Locate the cell with the specified text and output its [X, Y] center coordinate. 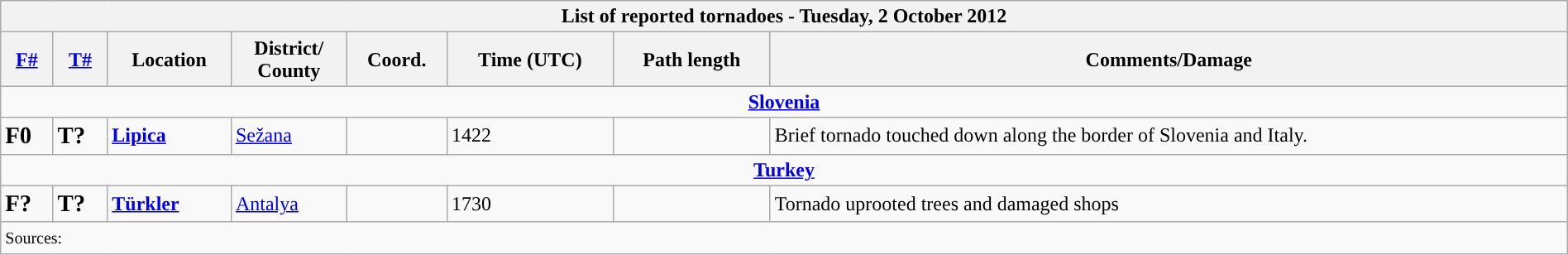
Time (UTC) [529, 60]
Türkler [170, 204]
F0 [26, 136]
District/County [289, 60]
Tornado uprooted trees and damaged shops [1169, 204]
Brief tornado touched down along the border of Slovenia and Italy. [1169, 136]
Coord. [397, 60]
Sežana [289, 136]
Sources: [784, 238]
Path length [691, 60]
T# [80, 60]
Antalya [289, 204]
Lipica [170, 136]
List of reported tornadoes - Tuesday, 2 October 2012 [784, 17]
Turkey [784, 170]
Location [170, 60]
1730 [529, 204]
F# [26, 60]
Slovenia [784, 102]
Comments/Damage [1169, 60]
F? [26, 204]
1422 [529, 136]
